Capture the cell that displays the provided text and extract its (x, y) central coordinate. 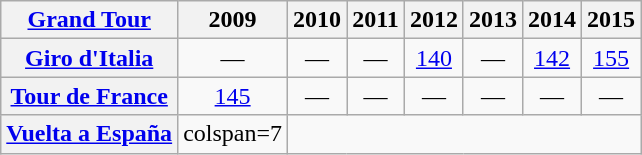
2014 (552, 20)
155 (612, 58)
2011 (376, 20)
142 (552, 58)
140 (434, 58)
2009 (233, 20)
Tour de France (90, 96)
2015 (612, 20)
2010 (318, 20)
2012 (434, 20)
Vuelta a España (90, 134)
2013 (492, 20)
Grand Tour (90, 20)
145 (233, 96)
Giro d'Italia (90, 58)
colspan=7 (233, 134)
